Locate the cell with the specified text and output its [x, y] center coordinate. 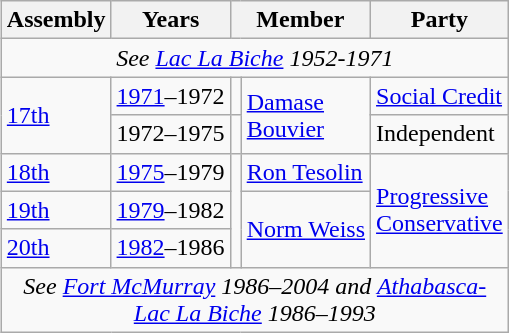
Ron Tesolin [306, 172]
Progressive Conservative [440, 210]
See Fort McMurray 1986–2004 and Athabasca-Lac La Biche 1986–1993 [254, 300]
Party [440, 20]
Member [300, 20]
Social Credit [440, 96]
18th [56, 172]
Norm Weiss [306, 229]
1971–1972 [170, 96]
17th [56, 115]
1972–1975 [170, 134]
1982–1986 [170, 248]
See Lac La Biche 1952-1971 [254, 58]
20th [56, 248]
1979–1982 [170, 210]
DamaseBouvier [306, 115]
Assembly [56, 20]
Years [170, 20]
Independent [440, 134]
1975–1979 [170, 172]
19th [56, 210]
